Find where the given text appears and provide that cell's center as (X, Y) coordinate. 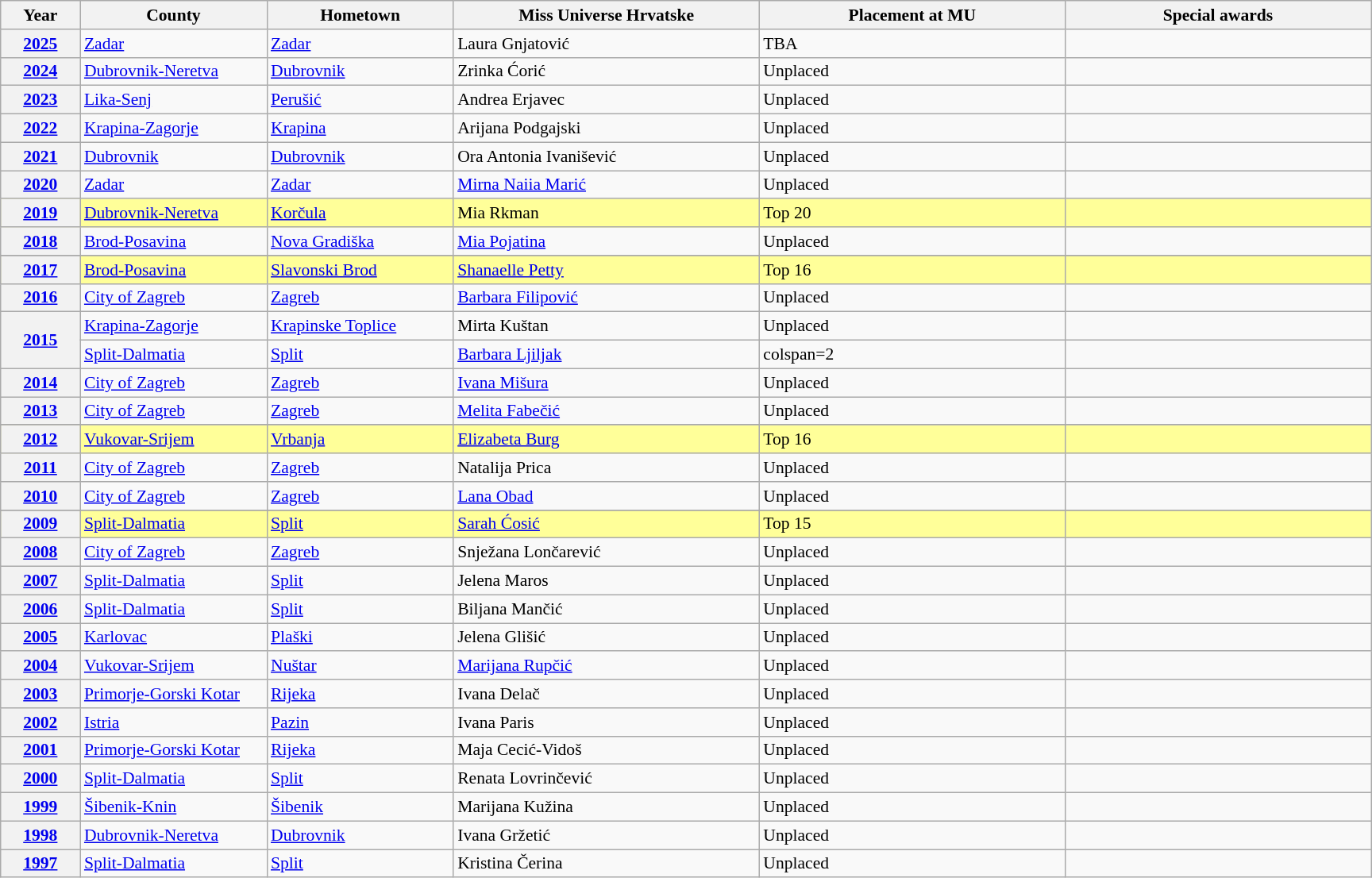
Biljana Mančić (607, 609)
1998 (40, 835)
Nuštar (360, 666)
colspan=2 (911, 355)
2021 (40, 156)
2008 (40, 553)
Jelena Glišić (607, 637)
2016 (40, 298)
2004 (40, 666)
2000 (40, 779)
Ivana Mišura (607, 383)
2005 (40, 637)
2019 (40, 214)
Lika-Senj (173, 100)
Barbara Ljiljak (607, 355)
2001 (40, 750)
Ivana Gržetić (607, 835)
2003 (40, 694)
2006 (40, 609)
Elizabeta Burg (607, 440)
Šibenik (360, 807)
1999 (40, 807)
Maja Cecić-Vidoš (607, 750)
Placement at MU (911, 15)
Plaški (360, 637)
Hometown (360, 15)
2017 (40, 270)
Jelena Maros (607, 581)
Marijana Kužina (607, 807)
Ivana Paris (607, 722)
Miss Universe Hrvatske (607, 15)
Pazin (360, 722)
Krapinske Toplice (360, 326)
Arijana Podgajski (607, 129)
Marijana Rupčić (607, 666)
Laura Gnjatović (607, 44)
2014 (40, 383)
2007 (40, 581)
2002 (40, 722)
Mia Rkman (607, 214)
Natalija Prica (607, 468)
2012 (40, 440)
2015 (40, 340)
Top 15 (911, 524)
Year (40, 15)
Perušić (360, 100)
2025 (40, 44)
Istria (173, 722)
Mirna Naiia Marić (607, 185)
Shanaelle Petty (607, 270)
Snježana Lončarević (607, 553)
2024 (40, 71)
2010 (40, 496)
2011 (40, 468)
1997 (40, 864)
2022 (40, 129)
Šibenik-Knin (173, 807)
Ora Antonia Ivanišević (607, 156)
Ivana Delač (607, 694)
Slavonski Brod (360, 270)
Zrinka Ćorić (607, 71)
TBA (911, 44)
Renata Lovrinčević (607, 779)
Melita Fabečić (607, 411)
2018 (40, 241)
Krapina (360, 129)
Andrea Erjavec (607, 100)
Top 20 (911, 214)
Mirta Kuštan (607, 326)
Karlovac (173, 637)
Vrbanja (360, 440)
Korčula (360, 214)
Sarah Ćosić (607, 524)
County (173, 15)
2023 (40, 100)
Special awards (1218, 15)
Mia Pojatina (607, 241)
Nova Gradiška (360, 241)
2013 (40, 411)
2020 (40, 185)
Lana Obad (607, 496)
2009 (40, 524)
Barbara Filipović (607, 298)
Kristina Čerina (607, 864)
